Output the (X, Y) coordinate of the center of the cell containing the given text.  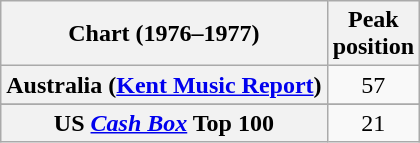
Australia (Kent Music Report) (164, 85)
57 (373, 85)
US Cash Box Top 100 (164, 123)
21 (373, 123)
Chart (1976–1977) (164, 34)
Peakposition (373, 34)
